Find where the given text appears and provide that cell's center as [X, Y] coordinate. 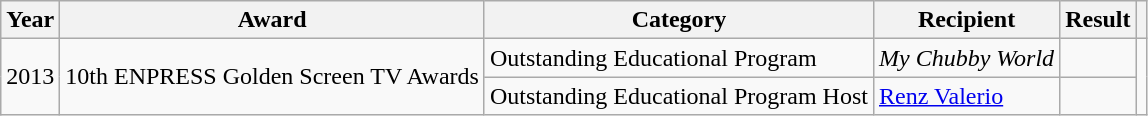
Renz Valerio [966, 96]
Recipient [966, 20]
10th ENPRESS Golden Screen TV Awards [272, 77]
2013 [30, 77]
My Chubby World [966, 58]
Award [272, 20]
Outstanding Educational Program [678, 58]
Result [1098, 20]
Category [678, 20]
Year [30, 20]
Outstanding Educational Program Host [678, 96]
